Return (X, Y) of the center of cell containing provided text 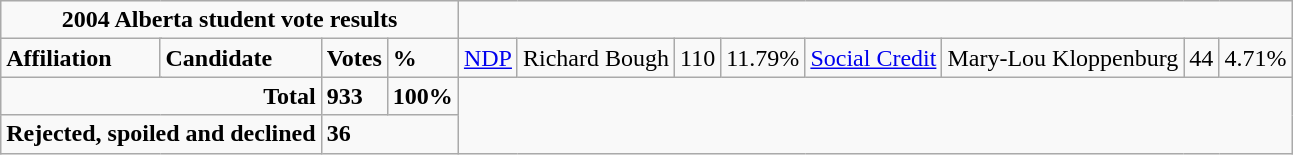
Votes (354, 58)
Affiliation (80, 58)
36 (390, 134)
Total (161, 96)
4.71% (1256, 58)
110 (698, 58)
NDP (488, 58)
11.79% (763, 58)
933 (354, 96)
44 (1202, 58)
Candidate (240, 58)
Mary-Lou Kloppenburg (1063, 58)
Rejected, spoiled and declined (161, 134)
Richard Bough (596, 58)
% (422, 58)
Social Credit (874, 58)
100% (422, 96)
2004 Alberta student vote results (230, 20)
